Determine the [x, y] coordinate at the center of the cell enclosing the given text.  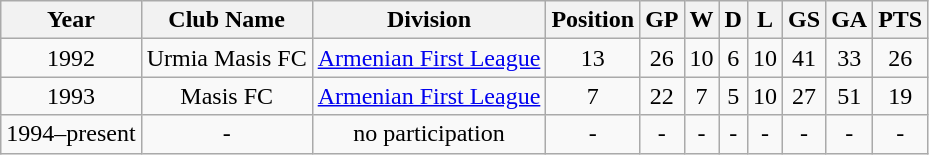
L [764, 20]
GS [804, 20]
19 [900, 96]
Position [593, 20]
W [702, 20]
6 [733, 58]
1993 [71, 96]
22 [662, 96]
33 [850, 58]
Urmia Masis FC [226, 58]
13 [593, 58]
GA [850, 20]
1992 [71, 58]
Club Name [226, 20]
no participation [429, 134]
PTS [900, 20]
Division [429, 20]
Year [71, 20]
1994–present [71, 134]
D [733, 20]
Masis FC [226, 96]
51 [850, 96]
41 [804, 58]
GP [662, 20]
5 [733, 96]
27 [804, 96]
